Return [X, Y] of the center of cell containing provided text 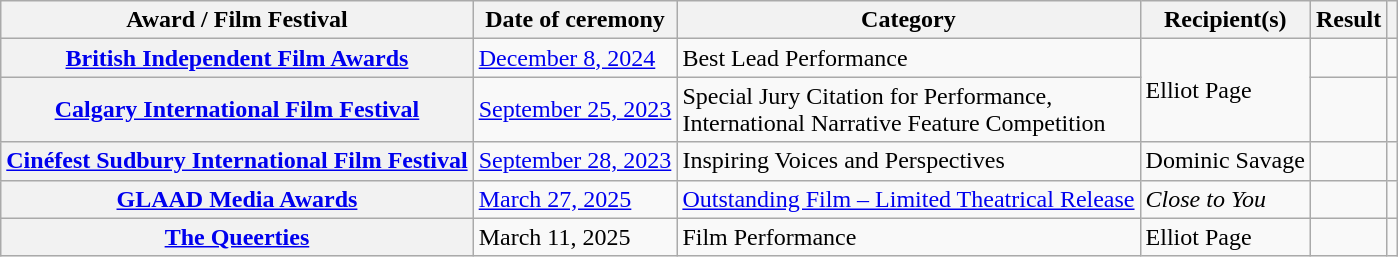
Special Jury Citation for Performance,International Narrative Feature Competition [908, 110]
Date of ceremony [575, 20]
September 25, 2023 [575, 110]
Recipient(s) [1225, 20]
Inspiring Voices and Perspectives [908, 161]
Award / Film Festival [237, 20]
Dominic Savage [1225, 161]
March 27, 2025 [575, 199]
GLAAD Media Awards [237, 199]
September 28, 2023 [575, 161]
Calgary International Film Festival [237, 110]
Result [1348, 20]
British Independent Film Awards [237, 58]
Outstanding Film – Limited Theatrical Release [908, 199]
The Queerties [237, 237]
Film Performance [908, 237]
Best Lead Performance [908, 58]
Cinéfest Sudbury International Film Festival [237, 161]
Category [908, 20]
March 11, 2025 [575, 237]
Close to You [1225, 199]
December 8, 2024 [575, 58]
